From the cell containing the given text, extract its center point as (x, y) coordinate. 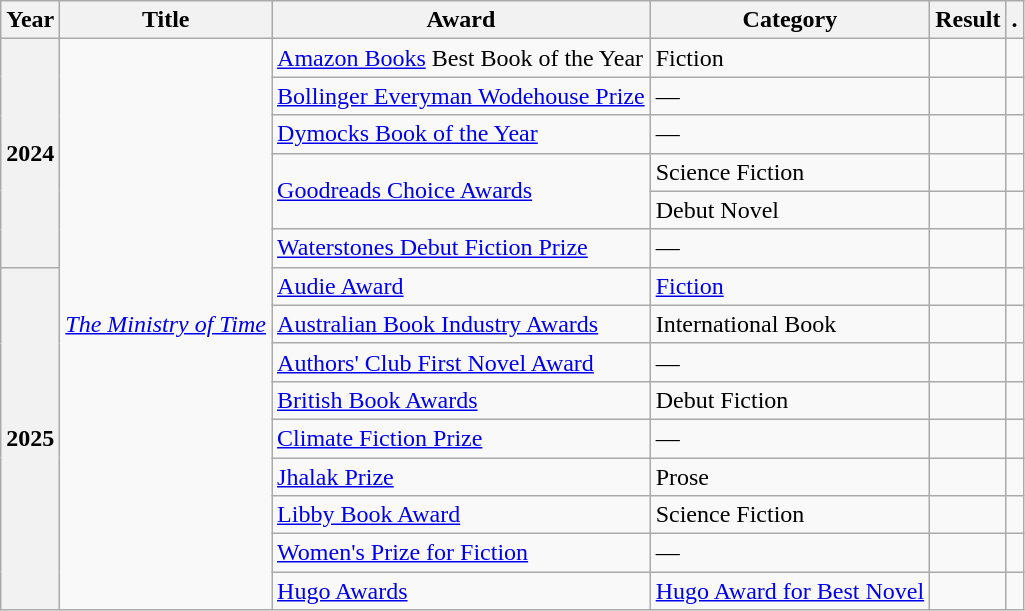
Australian Book Industry Awards (462, 324)
Climate Fiction Prize (462, 438)
Title (166, 20)
Debut Novel (790, 210)
Audie Award (462, 286)
International Book (790, 324)
2024 (30, 153)
. (1014, 20)
The Ministry of Time (166, 324)
Dymocks Book of the Year (462, 134)
Award (462, 20)
British Book Awards (462, 400)
2025 (30, 438)
Category (790, 20)
Jhalak Prize (462, 477)
Women's Prize for Fiction (462, 553)
Hugo Award for Best Novel (790, 591)
Year (30, 20)
Libby Book Award (462, 515)
Hugo Awards (462, 591)
Authors' Club First Novel Award (462, 362)
Goodreads Choice Awards (462, 191)
Result (968, 20)
Debut Fiction (790, 400)
Bollinger Everyman Wodehouse Prize (462, 96)
Prose (790, 477)
Amazon Books Best Book of the Year (462, 58)
Waterstones Debut Fiction Prize (462, 248)
